Locate the cell with the specified text and output its [X, Y] center coordinate. 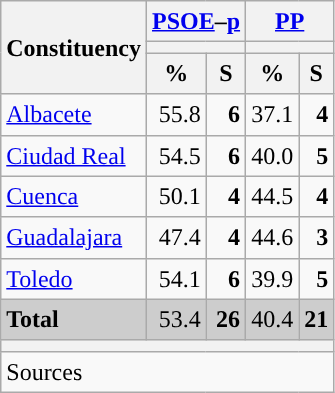
Cuenca [74, 196]
Sources [168, 372]
39.9 [272, 278]
Constituency [74, 48]
44.6 [272, 238]
3 [316, 238]
44.5 [272, 196]
26 [226, 320]
54.1 [176, 278]
55.8 [176, 114]
Total [74, 320]
Toledo [74, 278]
PP [290, 22]
37.1 [272, 114]
PSOE–p [196, 22]
40.0 [272, 156]
50.1 [176, 196]
21 [316, 320]
54.5 [176, 156]
Ciudad Real [74, 156]
Albacete [74, 114]
Guadalajara [74, 238]
47.4 [176, 238]
53.4 [176, 320]
40.4 [272, 320]
